Locate the cell with the specified text and output its [x, y] center coordinate. 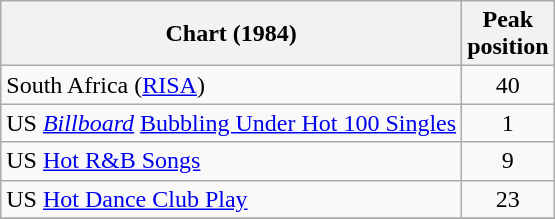
Peak position [508, 34]
40 [508, 85]
9 [508, 161]
US Hot R&B Songs [232, 161]
1 [508, 123]
US Hot Dance Club Play [232, 199]
South Africa (RISA) [232, 85]
23 [508, 199]
US Billboard Bubbling Under Hot 100 Singles [232, 123]
Chart (1984) [232, 34]
